Capture the cell that displays the provided text and extract its (X, Y) central coordinate. 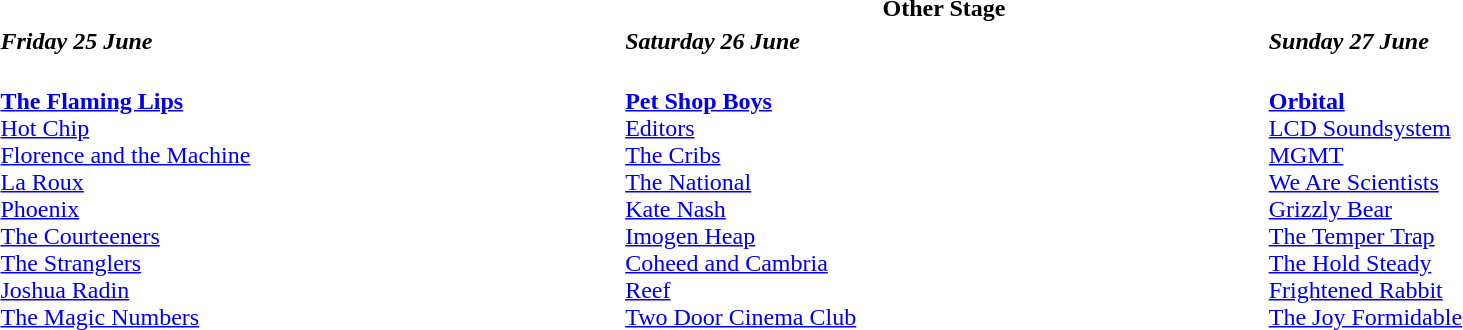
Saturday 26 June (944, 41)
